Pinpoint the cell where the given text exists, returning its [x, y] midpoint coordinate. 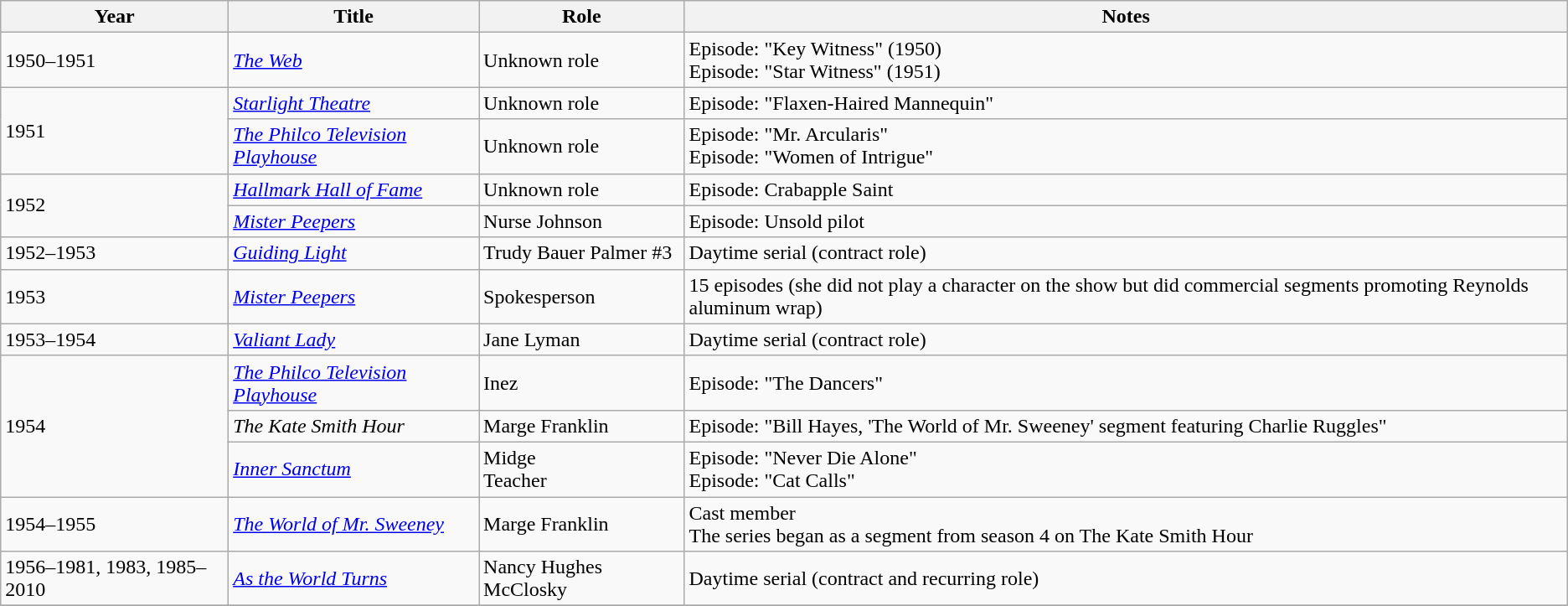
15 episodes (she did not play a character on the show but did commercial segments promoting Reynolds aluminum wrap) [1126, 297]
As the World Turns [353, 578]
Notes [1126, 17]
Episode: Crabapple Saint [1126, 189]
Spokesperson [581, 297]
MidgeTeacher [581, 469]
Title [353, 17]
1950–1951 [115, 60]
1956–1981, 1983, 1985–2010 [115, 578]
Episode: "Flaxen-Haired Mannequin" [1126, 103]
Episode: "Bill Hayes, 'The World of Mr. Sweeney' segment featuring Charlie Ruggles" [1126, 426]
Starlight Theatre [353, 103]
Inner Sanctum [353, 469]
1954–1955 [115, 523]
1952–1953 [115, 253]
The Web [353, 60]
1952 [115, 205]
The Kate Smith Hour [353, 426]
Cast memberThe series began as a segment from season 4 on The Kate Smith Hour [1126, 523]
Nurse Johnson [581, 221]
Role [581, 17]
Hallmark Hall of Fame [353, 189]
Valiant Lady [353, 339]
Nancy Hughes McClosky [581, 578]
Guiding Light [353, 253]
Trudy Bauer Palmer #3 [581, 253]
1954 [115, 426]
Episode: "Key Witness" (1950)Episode: "Star Witness" (1951) [1126, 60]
Episode: "The Dancers" [1126, 382]
Episode: "Mr. Arcularis"Episode: "Women of Intrigue" [1126, 146]
The World of Mr. Sweeney [353, 523]
Episode: Unsold pilot [1126, 221]
1953 [115, 297]
Year [115, 17]
Jane Lyman [581, 339]
Episode: "Never Die Alone"Episode: "Cat Calls" [1126, 469]
Daytime serial (contract and recurring role) [1126, 578]
1951 [115, 131]
Inez [581, 382]
1953–1954 [115, 339]
